Return the [X, Y] coordinate for the center point of the cell that contains the specified text.  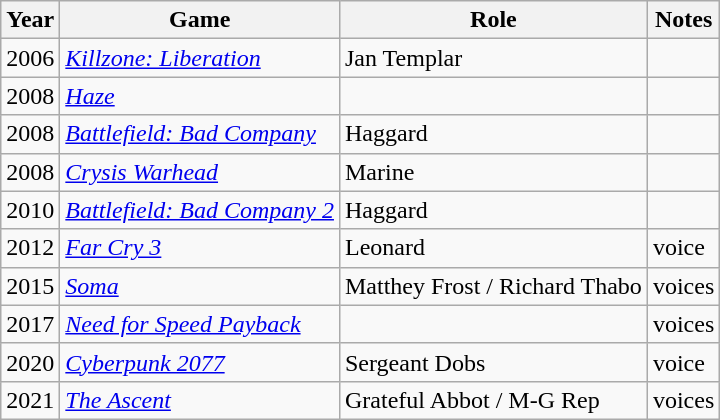
Killzone: Liberation [200, 58]
Marine [493, 172]
2020 [30, 362]
Game [200, 20]
Battlefield: Bad Company [200, 134]
Soma [200, 286]
Crysis Warhead [200, 172]
2010 [30, 210]
2017 [30, 324]
Battlefield: Bad Company 2 [200, 210]
Matthey Frost / Richard Thabo [493, 286]
Jan Templar [493, 58]
Grateful Abbot / M-G Rep [493, 400]
Cyberpunk 2077 [200, 362]
Far Cry 3 [200, 248]
Haze [200, 96]
Need for Speed Payback [200, 324]
Year [30, 20]
Notes [683, 20]
The Ascent [200, 400]
Leonard [493, 248]
2012 [30, 248]
Role [493, 20]
2015 [30, 286]
Sergeant Dobs [493, 362]
2006 [30, 58]
2021 [30, 400]
